Provide the [X, Y] coordinate of the cell's center where the given text is located.  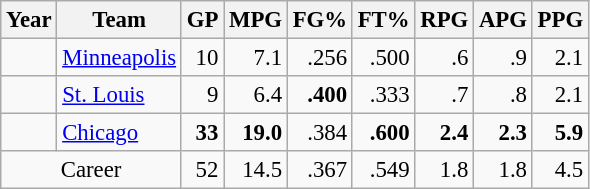
19.0 [256, 133]
.7 [444, 95]
.367 [320, 170]
Team [119, 20]
FG% [320, 20]
7.1 [256, 58]
Chicago [119, 133]
2.4 [444, 133]
.500 [384, 58]
St. Louis [119, 95]
.400 [320, 95]
14.5 [256, 170]
Career [92, 170]
MPG [256, 20]
.256 [320, 58]
52 [202, 170]
Minneapolis [119, 58]
.384 [320, 133]
APG [504, 20]
RPG [444, 20]
.600 [384, 133]
GP [202, 20]
.8 [504, 95]
.333 [384, 95]
4.5 [560, 170]
Year [29, 20]
FT% [384, 20]
2.3 [504, 133]
6.4 [256, 95]
5.9 [560, 133]
.549 [384, 170]
PPG [560, 20]
33 [202, 133]
10 [202, 58]
.9 [504, 58]
9 [202, 95]
.6 [444, 58]
